Detect which cell encompasses the target text, then output its (x, y) center coordinate. 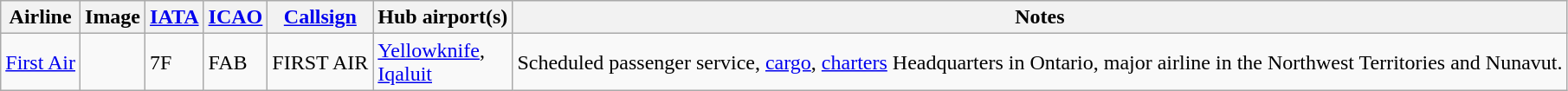
Callsign (320, 17)
IATA (175, 17)
ICAO (236, 17)
FAB (236, 62)
First Air (41, 62)
Airline (41, 17)
Yellowknife,Iqaluit (443, 62)
FIRST AIR (320, 62)
7F (175, 62)
Notes (1040, 17)
Image (113, 17)
Hub airport(s) (443, 17)
Scheduled passenger service, cargo, charters Headquarters in Ontario, major airline in the Northwest Territories and Nunavut. (1040, 62)
